Find where the given text appears and provide that cell's center as [x, y] coordinate. 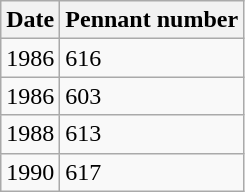
617 [152, 172]
616 [152, 58]
Pennant number [152, 20]
603 [152, 96]
1990 [30, 172]
1988 [30, 134]
Date [30, 20]
613 [152, 134]
